Capture the cell that displays the provided text and extract its (X, Y) central coordinate. 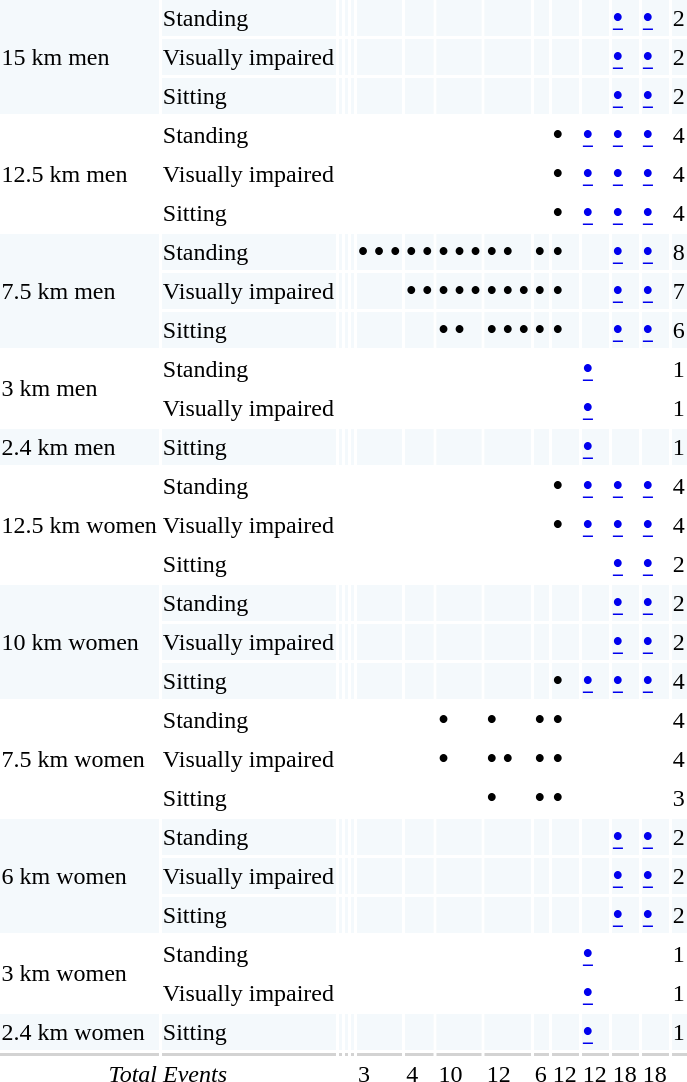
7 (678, 291)
7.5 km men (79, 291)
3 km men (79, 388)
2.4 km men (79, 447)
10 km women (79, 642)
7.5 km women (79, 759)
3 (678, 798)
15 km men (79, 57)
3 km women (79, 974)
6 (678, 330)
12.5 km men (79, 174)
8 (678, 252)
2.4 km women (79, 1032)
12.5 km women (79, 525)
6 km women (79, 876)
